Determine the (x, y) coordinate at the center of the cell enclosing the given text.  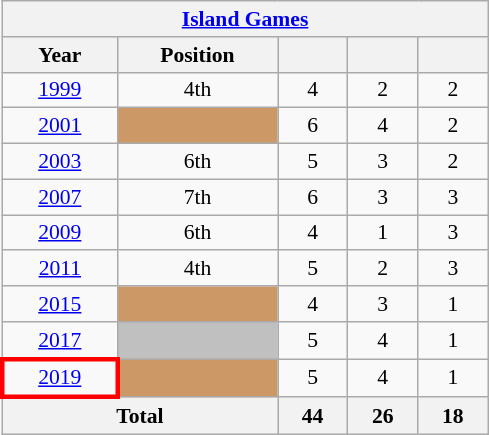
Island Games (245, 19)
2015 (60, 304)
7th (197, 197)
2001 (60, 126)
2009 (60, 233)
Total (140, 416)
Position (197, 55)
2011 (60, 269)
18 (453, 416)
26 (383, 416)
2007 (60, 197)
1999 (60, 90)
44 (313, 416)
2003 (60, 162)
2017 (60, 340)
2019 (60, 378)
Year (60, 55)
